Return [X, Y] of the center of cell containing provided text 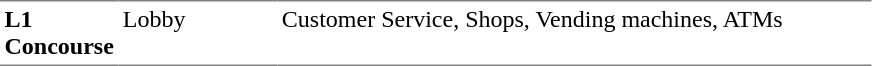
L1Concourse [59, 33]
Lobby [198, 33]
Customer Service, Shops, Vending machines, ATMs [574, 33]
